Extract the [x, y] coordinate from the center of the cell holding the provided text.  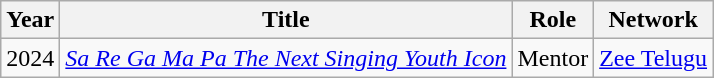
Role [553, 20]
Mentor [553, 58]
Zee Telugu [654, 58]
Sa Re Ga Ma Pa The Next Singing Youth Icon [286, 58]
Year [30, 20]
2024 [30, 58]
Network [654, 20]
Title [286, 20]
